Find where the given text appears and provide that cell's center as (X, Y) coordinate. 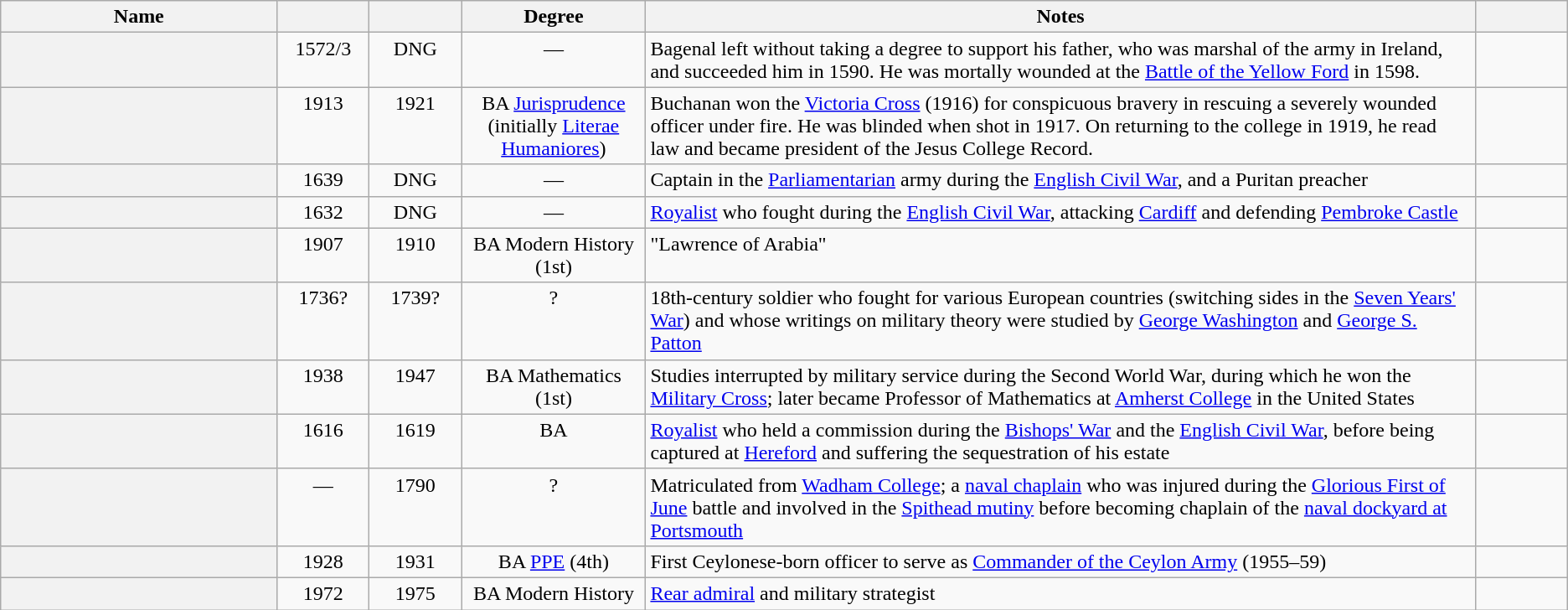
1947 (415, 387)
1938 (323, 387)
BA (554, 441)
BA Modern History (554, 593)
1632 (323, 212)
Captain in the Parliamentarian army during the English Civil War, and a Puritan preacher (1060, 180)
1790 (415, 507)
Notes (1060, 17)
1619 (415, 441)
1910 (415, 255)
1975 (415, 593)
1616 (323, 441)
Degree (554, 17)
Royalist who fought during the English Civil War, attacking Cardiff and defending Pembroke Castle (1060, 212)
1736? (323, 321)
BA Mathematics (1st) (554, 387)
1928 (323, 561)
BA Modern History (1st) (554, 255)
1572/3 (323, 60)
Name (139, 17)
1907 (323, 255)
1913 (323, 126)
First Ceylonese-born officer to serve as Commander of the Ceylon Army (1955–59) (1060, 561)
1921 (415, 126)
1931 (415, 561)
1972 (323, 593)
BA Jurisprudence (initially Literae Humaniores) (554, 126)
BA PPE (4th) (554, 561)
Rear admiral and military strategist (1060, 593)
"Lawrence of Arabia" (1060, 255)
1639 (323, 180)
1739? (415, 321)
